Extract the (x, y) coordinate from the center of the cell holding the provided text.  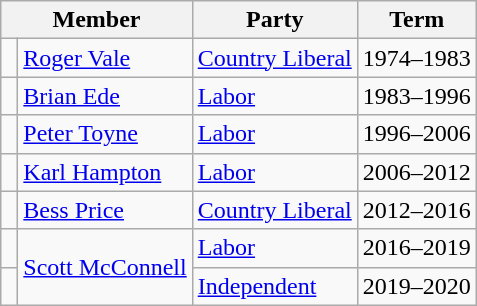
Bess Price (105, 210)
Scott McConnell (105, 267)
Brian Ede (105, 96)
1974–1983 (416, 58)
2019–2020 (416, 286)
Peter Toyne (105, 134)
Karl Hampton (105, 172)
2006–2012 (416, 172)
1996–2006 (416, 134)
2016–2019 (416, 248)
Member (96, 20)
2012–2016 (416, 210)
Term (416, 20)
1983–1996 (416, 96)
Party (274, 20)
Roger Vale (105, 58)
Independent (274, 286)
